Return (x, y) of the center of cell containing provided text 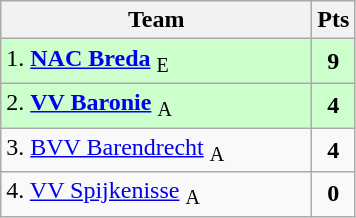
3. BVV Barendrecht A (156, 150)
1. NAC Breda E (156, 61)
Team (156, 20)
9 (334, 61)
0 (334, 194)
2. VV Baronie A (156, 105)
Pts (334, 20)
4. VV Spijkenisse A (156, 194)
